Extract the (x, y) coordinate from the center of the cell holding the provided text.  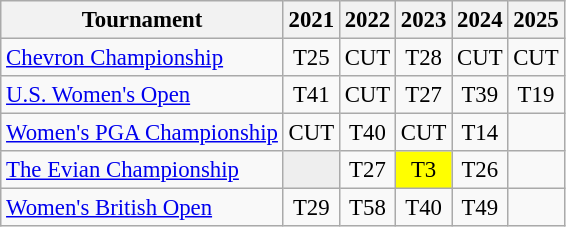
Women's PGA Championship (142, 133)
Women's British Open (142, 208)
T26 (480, 170)
2024 (480, 20)
T41 (311, 95)
2023 (424, 20)
T28 (424, 58)
T14 (480, 133)
Tournament (142, 20)
Chevron Championship (142, 58)
2022 (367, 20)
2025 (536, 20)
T3 (424, 170)
U.S. Women's Open (142, 95)
T19 (536, 95)
T25 (311, 58)
T39 (480, 95)
T58 (367, 208)
T49 (480, 208)
T29 (311, 208)
The Evian Championship (142, 170)
2021 (311, 20)
